Locate the cell with the specified text and output its [X, Y] center coordinate. 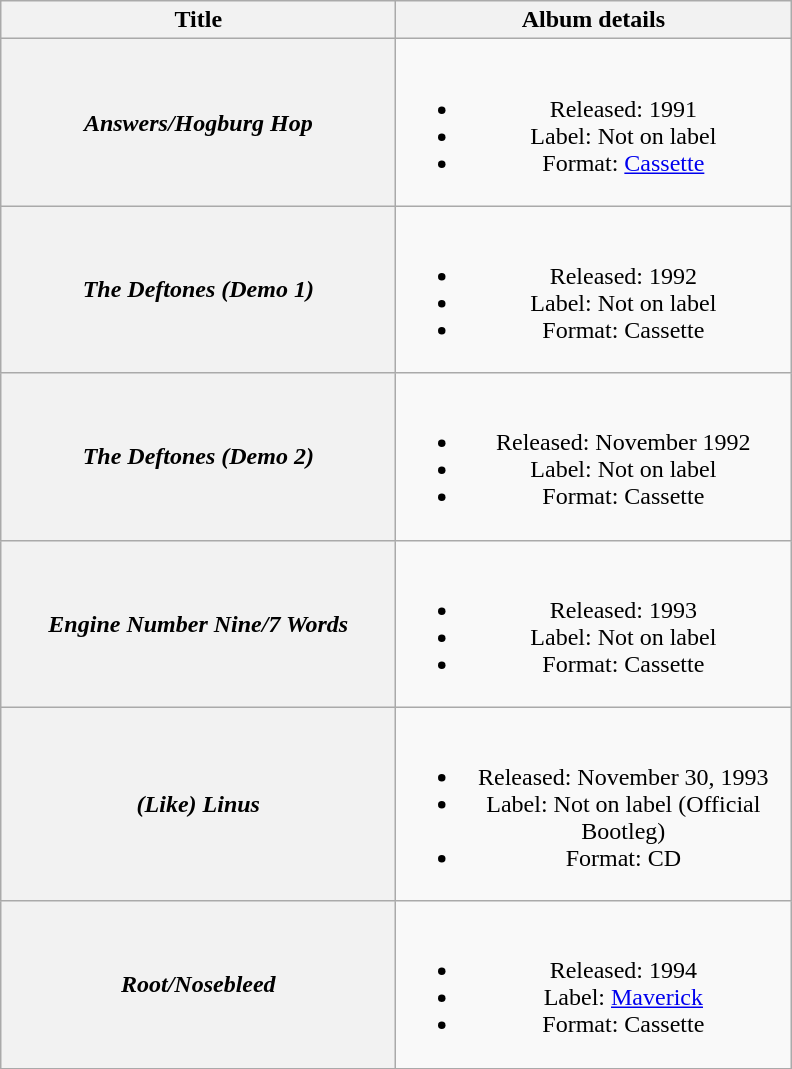
Released: 1993Label: Not on labelFormat: Cassette [594, 624]
Released: 1994Label: MaverickFormat: Cassette [594, 984]
Root/Nosebleed [198, 984]
Released: 1992Label: Not on labelFormat: Cassette [594, 290]
Engine Number Nine/7 Words [198, 624]
Released: November 1992Label: Not on labelFormat: Cassette [594, 456]
Answers/Hogburg Hop [198, 122]
(Like) Linus [198, 804]
The Deftones (Demo 2) [198, 456]
Album details [594, 20]
Title [198, 20]
Released: November 30, 1993Label: Not on label (Official Bootleg)Format: CD [594, 804]
Released: 1991Label: Not on labelFormat: Cassette [594, 122]
The Deftones (Demo 1) [198, 290]
